Output the [x, y] coordinate of the center of the cell containing the given text.  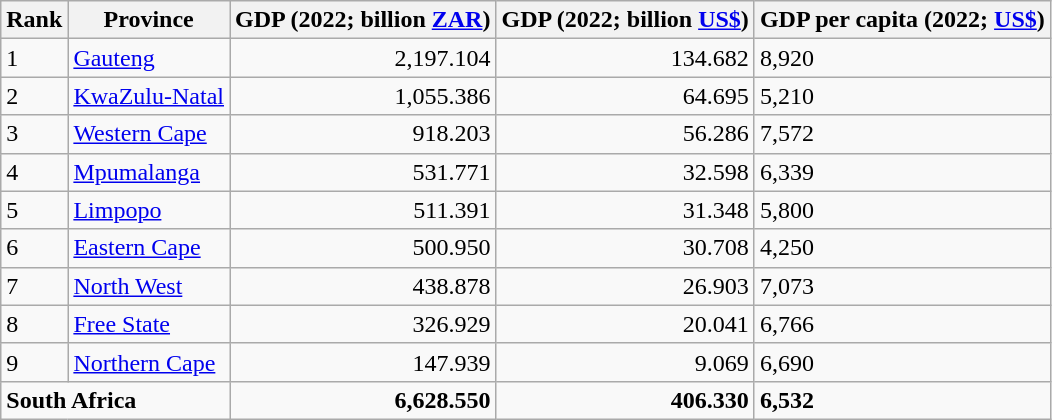
326.929 [363, 324]
531.771 [363, 172]
7,073 [902, 286]
6,690 [902, 362]
Northern Cape [149, 362]
2,197.104 [363, 58]
8,920 [902, 58]
Limpopo [149, 210]
Province [149, 20]
4,250 [902, 248]
6,532 [902, 400]
9 [34, 362]
Western Cape [149, 134]
2 [34, 96]
6,628.550 [363, 400]
26.903 [625, 286]
1 [34, 58]
134.682 [625, 58]
32.598 [625, 172]
6 [34, 248]
5 [34, 210]
8 [34, 324]
500.950 [363, 248]
North West [149, 286]
GDP per capita (2022; US$) [902, 20]
KwaZulu-Natal [149, 96]
406.330 [625, 400]
Free State [149, 324]
7,572 [902, 134]
20.041 [625, 324]
918.203 [363, 134]
7 [34, 286]
1,055.386 [363, 96]
GDP (2022; billion ZAR) [363, 20]
6,766 [902, 324]
3 [34, 134]
511.391 [363, 210]
Eastern Cape [149, 248]
6,339 [902, 172]
5,210 [902, 96]
5,800 [902, 210]
31.348 [625, 210]
147.939 [363, 362]
9.069 [625, 362]
4 [34, 172]
GDP (2022; billion US$) [625, 20]
Mpumalanga [149, 172]
30.708 [625, 248]
64.695 [625, 96]
Rank [34, 20]
56.286 [625, 134]
Gauteng [149, 58]
438.878 [363, 286]
South Africa [116, 400]
